For the text-containing cell, return its midpoint in [x, y] coordinate format. 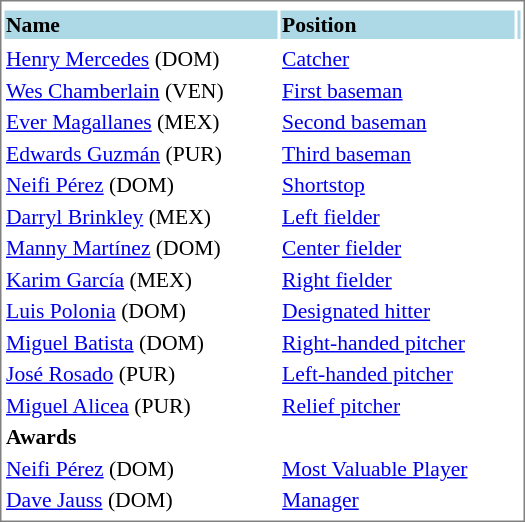
Third baseman [398, 154]
Catcher [398, 59]
Miguel Batista (DOM) [140, 342]
Darryl Brinkley (MEX) [140, 216]
Right fielder [398, 280]
Most Valuable Player [398, 468]
Left fielder [398, 216]
Relief pitcher [398, 406]
Name [140, 24]
Second baseman [398, 122]
Manager [398, 500]
Left-handed pitcher [398, 374]
Awards [140, 437]
First baseman [398, 90]
José Rosado (PUR) [140, 374]
Designated hitter [398, 311]
Edwards Guzmán (PUR) [140, 154]
Center fielder [398, 248]
Henry Mercedes (DOM) [140, 59]
Luis Polonia (DOM) [140, 311]
Miguel Alicea (PUR) [140, 406]
Dave Jauss (DOM) [140, 500]
Karim García (MEX) [140, 280]
Shortstop [398, 185]
Position [398, 24]
Right-handed pitcher [398, 342]
Manny Martínez (DOM) [140, 248]
Wes Chamberlain (VEN) [140, 90]
Ever Magallanes (MEX) [140, 122]
